From the cell containing the given text, extract its center point as [x, y] coordinate. 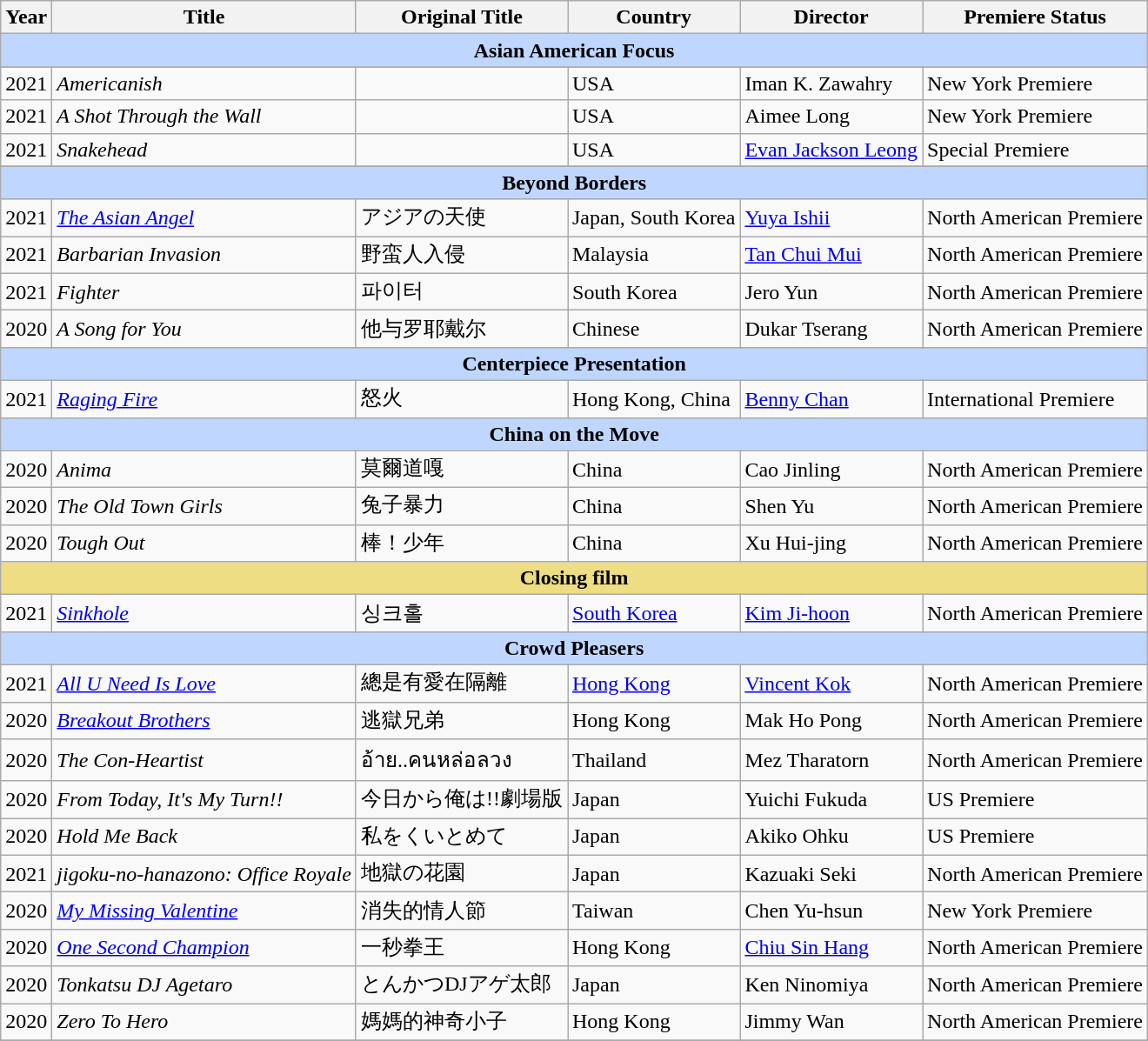
Americanish [204, 83]
Benny Chan [831, 398]
總是有愛在隔離 [461, 684]
Beyond Borders [574, 183]
The Con-Heartist [204, 760]
Yuya Ishii [831, 217]
Closing film [574, 578]
棒！少年 [461, 543]
Mez Tharatorn [831, 760]
兔子暴力 [461, 506]
Jero Yun [831, 292]
Crowd Pleasers [574, 648]
野蛮人入侵 [461, 256]
All U Need Is Love [204, 684]
一秒拳王 [461, 948]
Tonkatsu DJ Agetaro [204, 984]
Yuichi Fukuda [831, 800]
Thailand [653, 760]
Raging Fire [204, 398]
Title [204, 17]
Zero To Hero [204, 1023]
Malaysia [653, 256]
Akiko Ohku [831, 837]
怒火 [461, 398]
Dukar Tserang [831, 329]
파이터 [461, 292]
Kazuaki Seki [831, 873]
Jimmy Wan [831, 1023]
My Missing Valentine [204, 911]
Hold Me Back [204, 837]
Sinkhole [204, 614]
Japan, South Korea [653, 217]
Year [26, 17]
A Song for You [204, 329]
Chinese [653, 329]
Breakout Brothers [204, 720]
Premiere Status [1035, 17]
逃獄兄弟 [461, 720]
jigoku-no-hanazono: Office Royale [204, 873]
とんかつDJアゲ太郎 [461, 984]
China on the Move [574, 434]
싱크홀 [461, 614]
Taiwan [653, 911]
Country [653, 17]
Special Premiere [1035, 150]
Shen Yu [831, 506]
Tough Out [204, 543]
アジアの天使 [461, 217]
Barbarian Invasion [204, 256]
Mak Ho Pong [831, 720]
地獄の花園 [461, 873]
One Second Champion [204, 948]
Fighter [204, 292]
Kim Ji-hoon [831, 614]
International Premiere [1035, 398]
Asian American Focus [574, 50]
私をくいとめて [461, 837]
Cao Jinling [831, 470]
The Old Town Girls [204, 506]
อ้าย..คนหล่อลวง [461, 760]
Hong Kong, China [653, 398]
Evan Jackson Leong [831, 150]
Anima [204, 470]
Tan Chui Mui [831, 256]
Original Title [461, 17]
今日から俺は!!劇場版 [461, 800]
The Asian Angel [204, 217]
Iman K. Zawahry [831, 83]
媽媽的神奇小子 [461, 1023]
Ken Ninomiya [831, 984]
From Today, It's My Turn!! [204, 800]
消失的情人節 [461, 911]
A Shot Through the Wall [204, 117]
Snakehead [204, 150]
Xu Hui-jing [831, 543]
Chiu Sin Hang [831, 948]
Director [831, 17]
Aimee Long [831, 117]
Vincent Kok [831, 684]
Centerpiece Presentation [574, 364]
他与罗耶戴尔 [461, 329]
莫爾道嘎 [461, 470]
Chen Yu-hsun [831, 911]
